Scan for the cell matching the given text and deliver its [X, Y] coordinate at center. 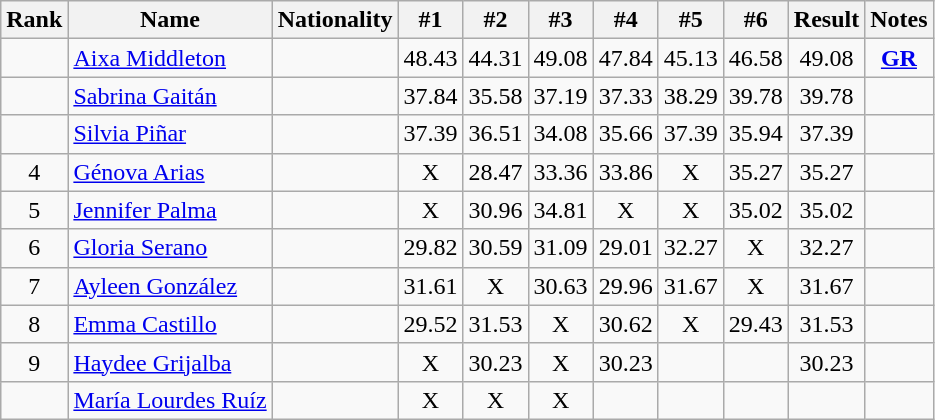
48.43 [430, 58]
46.58 [756, 58]
29.43 [756, 324]
#4 [626, 20]
Gloria Serano [170, 248]
34.81 [560, 210]
#5 [690, 20]
#6 [756, 20]
33.36 [560, 172]
31.61 [430, 286]
33.86 [626, 172]
9 [34, 362]
29.82 [430, 248]
37.33 [626, 96]
38.29 [690, 96]
29.52 [430, 324]
7 [34, 286]
#2 [496, 20]
8 [34, 324]
Nationality [335, 20]
Haydee Grijalba [170, 362]
29.96 [626, 286]
30.62 [626, 324]
29.01 [626, 248]
Silvia Piñar [170, 134]
35.58 [496, 96]
28.47 [496, 172]
6 [34, 248]
María Lourdes Ruíz [170, 400]
Génova Arias [170, 172]
35.66 [626, 134]
Emma Castillo [170, 324]
30.63 [560, 286]
Sabrina Gaitán [170, 96]
5 [34, 210]
31.09 [560, 248]
37.84 [430, 96]
Ayleen González [170, 286]
36.51 [496, 134]
37.19 [560, 96]
Result [826, 20]
4 [34, 172]
GR [899, 58]
44.31 [496, 58]
Aixa Middleton [170, 58]
Notes [899, 20]
45.13 [690, 58]
#1 [430, 20]
Jennifer Palma [170, 210]
35.94 [756, 134]
47.84 [626, 58]
30.96 [496, 210]
34.08 [560, 134]
#3 [560, 20]
30.59 [496, 248]
Rank [34, 20]
Name [170, 20]
